Provide the [x, y] coordinate of the cell's center where the given text is located.  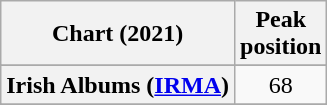
Irish Albums (IRMA) [118, 85]
Chart (2021) [118, 34]
68 [281, 85]
Peakposition [281, 34]
